Detect which cell encompasses the target text, then output its (x, y) center coordinate. 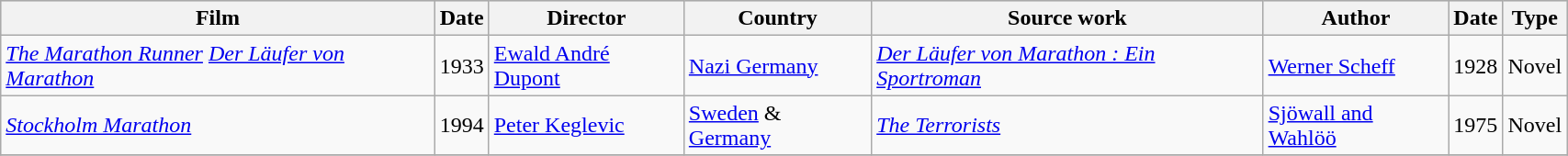
Author (1356, 18)
Peter Keglevic (586, 125)
Type (1535, 18)
1928 (1475, 66)
Sweden & Germany (777, 125)
Director (586, 18)
Nazi Germany (777, 66)
Country (777, 18)
The Marathon Runner Der Läufer von Marathon (218, 66)
1975 (1475, 125)
Ewald André Dupont (586, 66)
Sjöwall and Wahlöö (1356, 125)
The Terrorists (1067, 125)
Stockholm Marathon (218, 125)
1994 (461, 125)
Werner Scheff (1356, 66)
Der Läufer von Marathon : Ein Sportroman (1067, 66)
Film (218, 18)
1933 (461, 66)
Source work (1067, 18)
